Output the [x, y] coordinate of the center of the cell containing the given text.  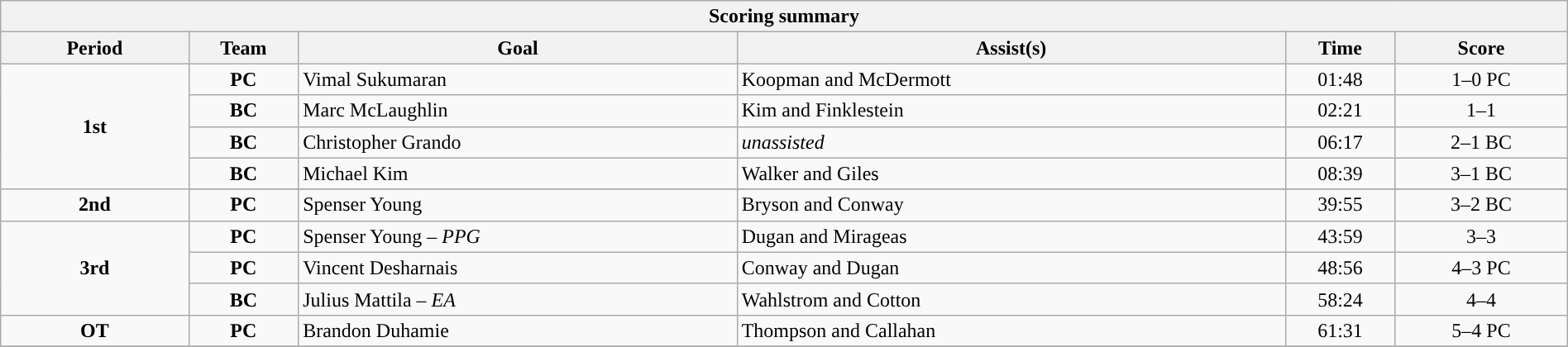
3rd [94, 268]
3–1 BC [1481, 173]
Conway and Dugan [1011, 268]
Score [1481, 48]
2–1 BC [1481, 142]
Koopman and McDermott [1011, 79]
Christopher Grando [518, 142]
Goal [518, 48]
Spenser Young [518, 205]
3–3 [1481, 236]
4–3 PC [1481, 268]
2nd [94, 205]
Assist(s) [1011, 48]
48:56 [1340, 268]
Thompson and Callahan [1011, 330]
3–2 BC [1481, 205]
OT [94, 330]
Vimal Sukumaran [518, 79]
61:31 [1340, 330]
5–4 PC [1481, 330]
unassisted [1011, 142]
Period [94, 48]
Marc McLaughlin [518, 111]
Vincent Desharnais [518, 268]
Team [243, 48]
08:39 [1340, 173]
Michael Kim [518, 173]
Wahlstrom and Cotton [1011, 299]
Dugan and Mirageas [1011, 236]
Walker and Giles [1011, 173]
Scoring summary [784, 17]
Spenser Young – PPG [518, 236]
Time [1340, 48]
01:48 [1340, 79]
1–1 [1481, 111]
Brandon Duhamie [518, 330]
1–0 PC [1481, 79]
43:59 [1340, 236]
1st [94, 126]
58:24 [1340, 299]
Bryson and Conway [1011, 205]
06:17 [1340, 142]
Julius Mattila – EA [518, 299]
39:55 [1340, 205]
4–4 [1481, 299]
Kim and Finklestein [1011, 111]
02:21 [1340, 111]
